Return the (x, y) coordinate for the center point of the cell that contains the specified text.  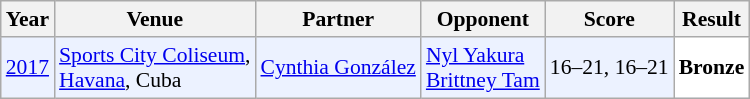
Opponent (483, 19)
16–21, 16–21 (610, 68)
Bronze (712, 68)
Nyl Yakura Brittney Tam (483, 68)
Cynthia González (338, 68)
Result (712, 19)
Score (610, 19)
Year (28, 19)
Venue (154, 19)
Partner (338, 19)
2017 (28, 68)
Sports City Coliseum,Havana, Cuba (154, 68)
